Identify which cell holds the provided text, then report its [x, y] central coordinate. 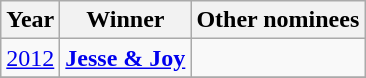
Jesse & Joy [126, 58]
Winner [126, 20]
Year [30, 20]
Other nominees [278, 20]
2012 [30, 58]
